Return the [X, Y] coordinate for the center point of the cell that contains the specified text.  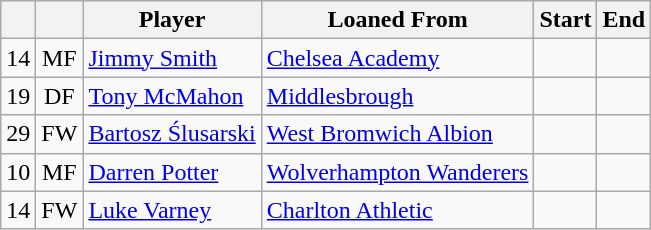
Jimmy Smith [172, 58]
Darren Potter [172, 172]
Wolverhampton Wanderers [398, 172]
Player [172, 20]
Loaned From [398, 20]
West Bromwich Albion [398, 134]
DF [60, 96]
10 [18, 172]
29 [18, 134]
Tony McMahon [172, 96]
Middlesbrough [398, 96]
End [624, 20]
19 [18, 96]
Luke Varney [172, 210]
Chelsea Academy [398, 58]
Start [566, 20]
Bartosz Ślusarski [172, 134]
Charlton Athletic [398, 210]
